Provide the (x, y) coordinate of the cell's center where the given text is located.  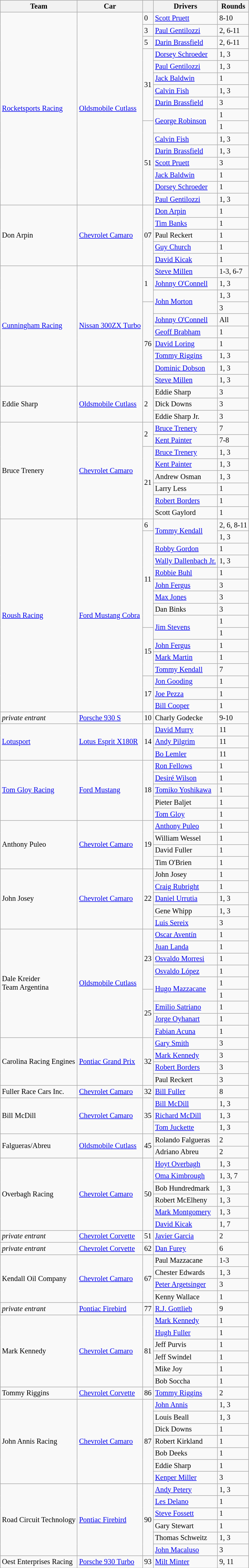
Car (110, 6)
Cunningham Racing (39, 326)
7-8 (233, 440)
81 (148, 1351)
0 (148, 18)
93 (148, 1562)
Bill Fuller (186, 1091)
John Annis Racing (39, 1441)
David Murry (186, 730)
19 (148, 844)
Kenper Miller (186, 1477)
9 (233, 1309)
Falgueras/Abreu (39, 1146)
Steve Fossett (186, 1514)
87 (148, 1441)
Jim Stevens (186, 627)
R.J. Gottlieb (186, 1309)
Hugo Mazzacane (186, 989)
Dominic Dobson (186, 368)
Gary Stewart (186, 1526)
John Morton (186, 302)
Mike Joy (186, 1369)
Joe Pezza (186, 694)
Ron Fellows (186, 766)
Kendall Oil Company (39, 1278)
Dan Binks (186, 609)
Carolina Racing Engines (39, 1061)
Ford Mustang (110, 790)
Osvaldo López (186, 971)
Mark Martin (186, 658)
22 (148, 899)
Richard McDill (186, 1116)
Porsche 930 S (110, 718)
15 (148, 651)
Lotus Esprit X180R (110, 742)
Gary Smith (186, 1043)
Drivers (186, 6)
Tim O'Brien (186, 862)
5 (148, 42)
Overbagh Racing (39, 1194)
Rocketsports Racing (39, 109)
Scott Gaylord (186, 513)
Oma Kimbrough (186, 1176)
Kenny Wallace (186, 1297)
Oscar Aventín (186, 935)
23 (148, 959)
Emilio Satriano (186, 1007)
31 (148, 85)
67 (148, 1278)
George Robinson (186, 120)
Javier Garcia (186, 1236)
18 (148, 790)
Adriano Abreu (186, 1152)
8-10 (233, 18)
Hoyt Overbagh (186, 1164)
Robert Kirkland (186, 1441)
David Loring (186, 344)
Jeff Purvis (186, 1345)
35 (148, 1116)
Robby Gordon (186, 549)
Jon Gooding (186, 682)
Les Delano (186, 1502)
8 (233, 1091)
9, 11 (233, 1562)
Bill Cooper (186, 706)
Osvaldo Morresi (186, 959)
Tom Juckette (186, 1128)
John Macaluso (186, 1550)
77 (148, 1309)
Pieter Baljet (186, 802)
Juan Landa (186, 947)
45 (148, 1146)
1, 3, 7 (233, 1176)
Tim Banks (186, 223)
9-10 (233, 718)
Nissan 300ZX Turbo (110, 326)
Paul Mazzacane (186, 1261)
Gene Whipp (186, 911)
Tom Gloy (186, 814)
50 (148, 1194)
Bob Deeks (186, 1453)
Tom Gloy Racing (39, 790)
Daniel Urrutia (186, 899)
Oest Enterprises Racing (39, 1562)
Rolando Falgueras (186, 1140)
62 (148, 1248)
Andy Pilgrim (186, 742)
Tomiko Yoshikawa (186, 790)
Mark Montgomery (186, 1212)
Dan Furey (186, 1248)
Milt Minter (186, 1562)
John Annis (186, 1405)
Eddie Sharp Jr. (186, 416)
21 (148, 483)
Larry Less (186, 489)
Robbie Buhl (186, 573)
Jorge Oyhanart (186, 1019)
90 (148, 1520)
Geoff Brabham (186, 332)
14 (148, 742)
Chester Edwards (186, 1272)
Fuller Race Cars Inc. (39, 1091)
25 (148, 1013)
86 (148, 1393)
Peter Argetsinger (186, 1285)
Robert McElheny (186, 1200)
Team (39, 6)
Desiré Wilson (186, 778)
07 (148, 235)
Bo Lemler (186, 754)
Lotusport (39, 742)
Luis Sereix (186, 923)
17 (148, 694)
William Wessel (186, 838)
Bob Hundredmark (186, 1188)
1-3 (233, 1261)
Ford Mustang Cobra (110, 615)
76 (148, 344)
Andy Petery (186, 1490)
Wally Dallenbach Jr. (186, 561)
Charly Godecke (186, 718)
1-3, 6-7 (233, 272)
Road Circuit Technology (39, 1520)
Porsche 930 Turbo (110, 1562)
Craig Rubright (186, 886)
Andrew Osman (186, 477)
Louis Beall (186, 1417)
10 (148, 718)
Thomas Schweitz (186, 1538)
Roush Racing (39, 615)
2, 6, 8-11 (233, 525)
Guy Church (186, 247)
Bob Soccha (186, 1381)
1, 7 (233, 1224)
Hugh Fuller (186, 1333)
All (233, 320)
Max Jones (186, 597)
Dale Kreider Team Argentina (39, 983)
Rounds (233, 6)
Jeff Swindel (186, 1357)
Pontiac Grand Prix (110, 1061)
David Fuller (186, 850)
Fabian Acuna (186, 1031)
